Find where the given text appears and provide that cell's center as [X, Y] coordinate. 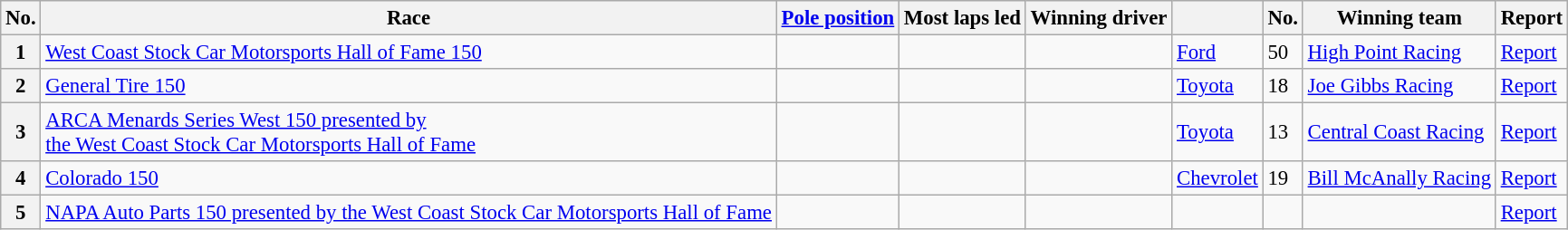
Most laps led [963, 18]
Colorado 150 [409, 178]
2 [21, 86]
Winning driver [1098, 18]
Race [409, 18]
ARCA Menards Series West 150 presented bythe West Coast Stock Car Motorsports Hall of Fame [409, 132]
3 [21, 132]
4 [21, 178]
General Tire 150 [409, 86]
High Point Racing [1399, 53]
5 [21, 213]
Ford [1217, 53]
Joe Gibbs Racing [1399, 86]
19 [1283, 178]
13 [1283, 132]
West Coast Stock Car Motorsports Hall of Fame 150 [409, 53]
Pole position [837, 18]
1 [21, 53]
18 [1283, 86]
Winning team [1399, 18]
NAPA Auto Parts 150 presented by the West Coast Stock Car Motorsports Hall of Fame [409, 213]
Chevrolet [1217, 178]
Central Coast Racing [1399, 132]
Bill McAnally Racing [1399, 178]
50 [1283, 53]
